Provide the [x, y] coordinate of the cell's center where the given text is located.  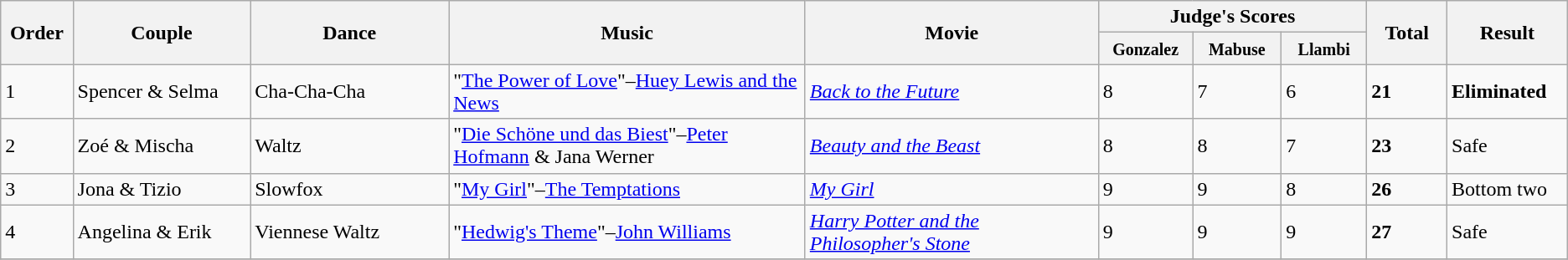
"The Power of Love"–Huey Lewis and the News [627, 92]
Back to the Future [952, 92]
Total [1407, 33]
Spencer & Selma [162, 92]
Jona & Tizio [162, 189]
Cha-Cha-Cha [350, 92]
"My Girl"–The Temptations [627, 189]
Viennese Waltz [350, 232]
4 [37, 232]
Music [627, 33]
"Hedwig's Theme"–John Williams [627, 232]
Gonzalez [1146, 48]
1 [37, 92]
My Girl [952, 189]
26 [1407, 189]
2 [37, 145]
Mabuse [1237, 48]
Judge's Scores [1233, 17]
Order [37, 33]
Eliminated [1508, 92]
3 [37, 189]
Waltz [350, 145]
Llambi [1324, 48]
23 [1407, 145]
Slowfox [350, 189]
Bottom two [1508, 189]
"Die Schöne und das Biest"–Peter Hofmann & Jana Werner [627, 145]
Zoé & Mischa [162, 145]
Result [1508, 33]
27 [1407, 232]
Harry Potter and the Philosopher's Stone [952, 232]
Angelina & Erik [162, 232]
Dance [350, 33]
21 [1407, 92]
Beauty and the Beast [952, 145]
Couple [162, 33]
6 [1324, 92]
Movie [952, 33]
